Determine the [X, Y] coordinate at the center of the cell enclosing the given text.  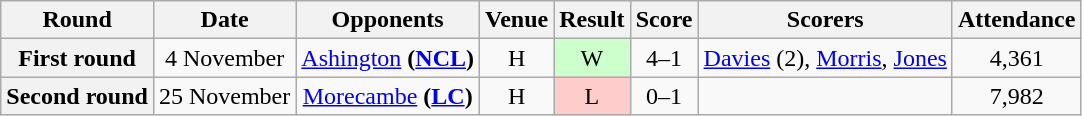
Venue [517, 20]
Morecambe (LC) [388, 96]
4 November [224, 58]
7,982 [1016, 96]
Opponents [388, 20]
0–1 [664, 96]
Ashington (NCL) [388, 58]
4–1 [664, 58]
Attendance [1016, 20]
First round [78, 58]
Davies (2), Morris, Jones [825, 58]
Result [592, 20]
4,361 [1016, 58]
Date [224, 20]
L [592, 96]
25 November [224, 96]
Score [664, 20]
Second round [78, 96]
Scorers [825, 20]
Round [78, 20]
W [592, 58]
